Extract the [X, Y] coordinate from the center of the cell holding the provided text.  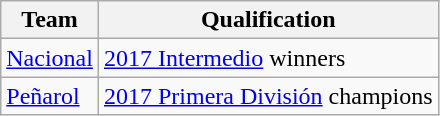
2017 Primera División champions [268, 96]
Nacional [50, 58]
Team [50, 20]
Peñarol [50, 96]
2017 Intermedio winners [268, 58]
Qualification [268, 20]
